Return (x, y) of the center of cell containing provided text 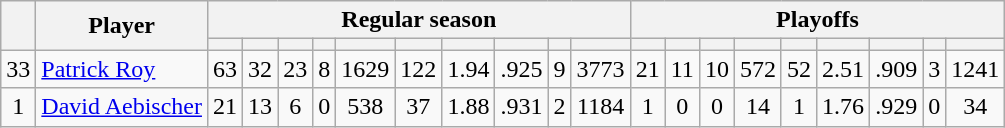
1241 (976, 69)
33 (18, 69)
2.51 (844, 69)
2 (560, 107)
538 (366, 107)
37 (418, 107)
.929 (896, 107)
3773 (600, 69)
Player (122, 26)
32 (260, 69)
14 (758, 107)
David Aebischer (122, 107)
1.88 (468, 107)
1.76 (844, 107)
23 (296, 69)
122 (418, 69)
13 (260, 107)
1629 (366, 69)
.925 (522, 69)
52 (798, 69)
Patrick Roy (122, 69)
Playoffs (818, 20)
9 (560, 69)
6 (296, 107)
1.94 (468, 69)
.931 (522, 107)
63 (224, 69)
10 (716, 69)
Regular season (418, 20)
8 (324, 69)
572 (758, 69)
3 (934, 69)
.909 (896, 69)
11 (682, 69)
34 (976, 107)
1184 (600, 107)
